Search for the cell housing the specified text and yield its [X, Y] center coordinate. 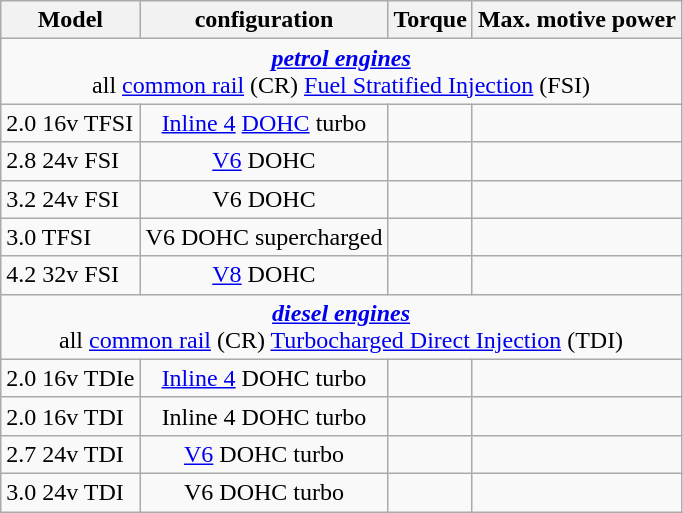
3.0 TFSI [70, 237]
2.7 24v TDI [70, 454]
Model [70, 20]
2.0 16v TFSI [70, 123]
2.8 24v FSI [70, 161]
V8 DOHC [264, 275]
petrol enginesall common rail (CR) Fuel Stratified Injection (FSI) [342, 72]
configuration [264, 20]
Torque [430, 20]
3.2 24v FSI [70, 199]
3.0 24v TDI [70, 492]
diesel enginesall common rail (CR) Turbocharged Direct Injection (TDI) [342, 326]
V6 DOHC supercharged [264, 237]
Max. motive power [576, 20]
2.0 16v TDIe [70, 378]
2.0 16v TDI [70, 416]
4.2 32v FSI [70, 275]
